From the cell containing the given text, extract its center point as (x, y) coordinate. 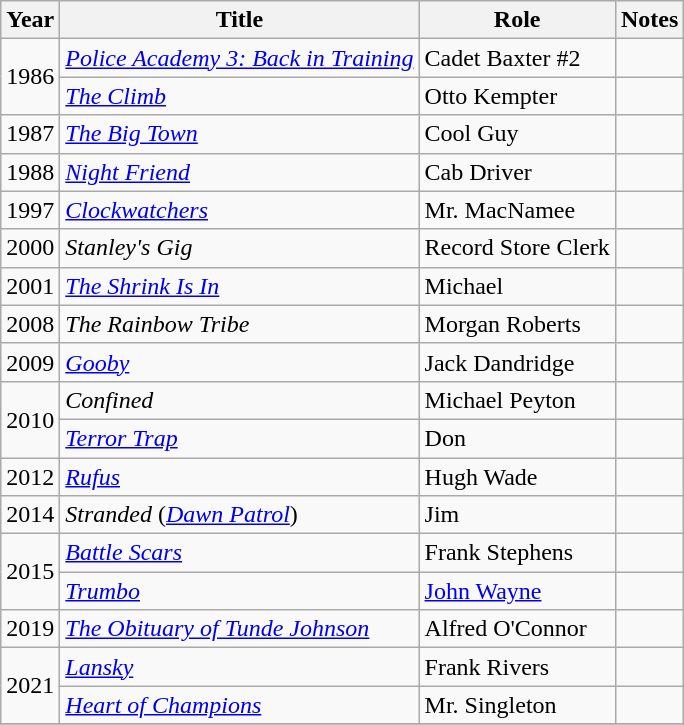
The Big Town (240, 134)
Heart of Champions (240, 705)
Mr. Singleton (517, 705)
2021 (30, 686)
Trumbo (240, 591)
2015 (30, 572)
1986 (30, 77)
The Shrink Is In (240, 286)
Battle Scars (240, 553)
The Obituary of Tunde Johnson (240, 629)
Don (517, 438)
Clockwatchers (240, 210)
Jim (517, 515)
1988 (30, 172)
1997 (30, 210)
Cab Driver (517, 172)
The Rainbow Tribe (240, 324)
Otto Kempter (517, 96)
Morgan Roberts (517, 324)
Gooby (240, 362)
2010 (30, 419)
Terror Trap (240, 438)
Night Friend (240, 172)
Police Academy 3: Back in Training (240, 58)
Cool Guy (517, 134)
Michael Peyton (517, 400)
2019 (30, 629)
Stranded (Dawn Patrol) (240, 515)
Notes (649, 20)
2009 (30, 362)
Stanley's Gig (240, 248)
Michael (517, 286)
Frank Rivers (517, 667)
Alfred O'Connor (517, 629)
Lansky (240, 667)
Title (240, 20)
2008 (30, 324)
2000 (30, 248)
Role (517, 20)
Confined (240, 400)
1987 (30, 134)
Rufus (240, 477)
2012 (30, 477)
John Wayne (517, 591)
Frank Stephens (517, 553)
Record Store Clerk (517, 248)
Hugh Wade (517, 477)
2001 (30, 286)
2014 (30, 515)
Mr. MacNamee (517, 210)
Cadet Baxter #2 (517, 58)
Year (30, 20)
Jack Dandridge (517, 362)
The Climb (240, 96)
